Locate the cell with the specified text and output its [x, y] center coordinate. 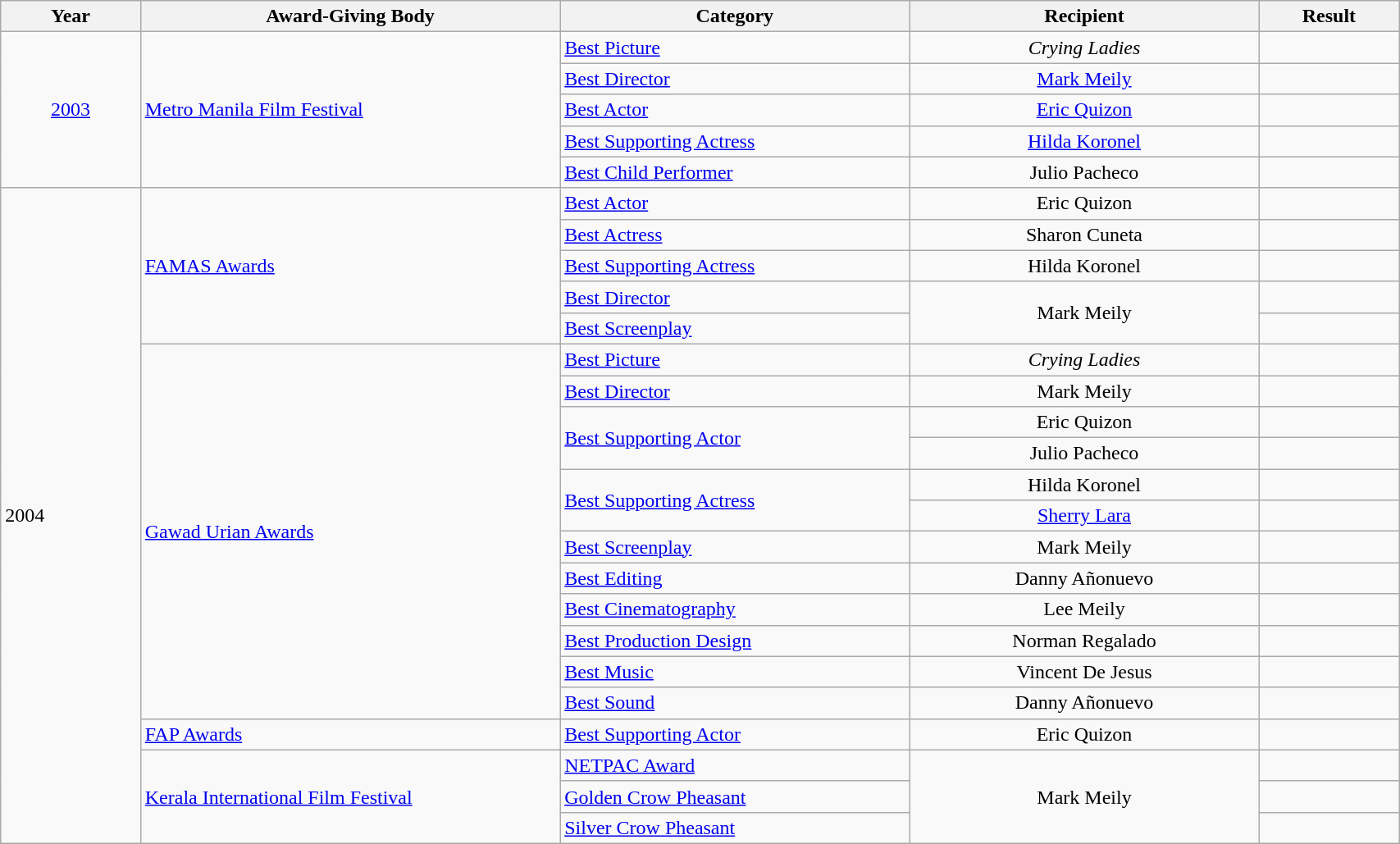
Norman Regalado [1084, 641]
Lee Meily [1084, 609]
Sherry Lara [1084, 516]
Silver Crow Pheasant [735, 828]
FAMAS Awards [349, 266]
Kerala International Film Festival [349, 796]
Best Child Performer [735, 172]
Award-Giving Body [349, 16]
Best Sound [735, 703]
Recipient [1084, 16]
Best Actress [735, 235]
FAP Awards [349, 734]
Golden Crow Pheasant [735, 796]
Result [1329, 16]
Best Editing [735, 578]
2004 [71, 515]
Vincent De Jesus [1084, 672]
NETPAC Award [735, 765]
Best Production Design [735, 641]
Best Music [735, 672]
2003 [71, 110]
Gawad Urian Awards [349, 531]
Best Cinematography [735, 609]
Year [71, 16]
Category [735, 16]
Metro Manila Film Festival [349, 110]
Sharon Cuneta [1084, 235]
